Output the [X, Y] coordinate of the center of the cell containing the given text.  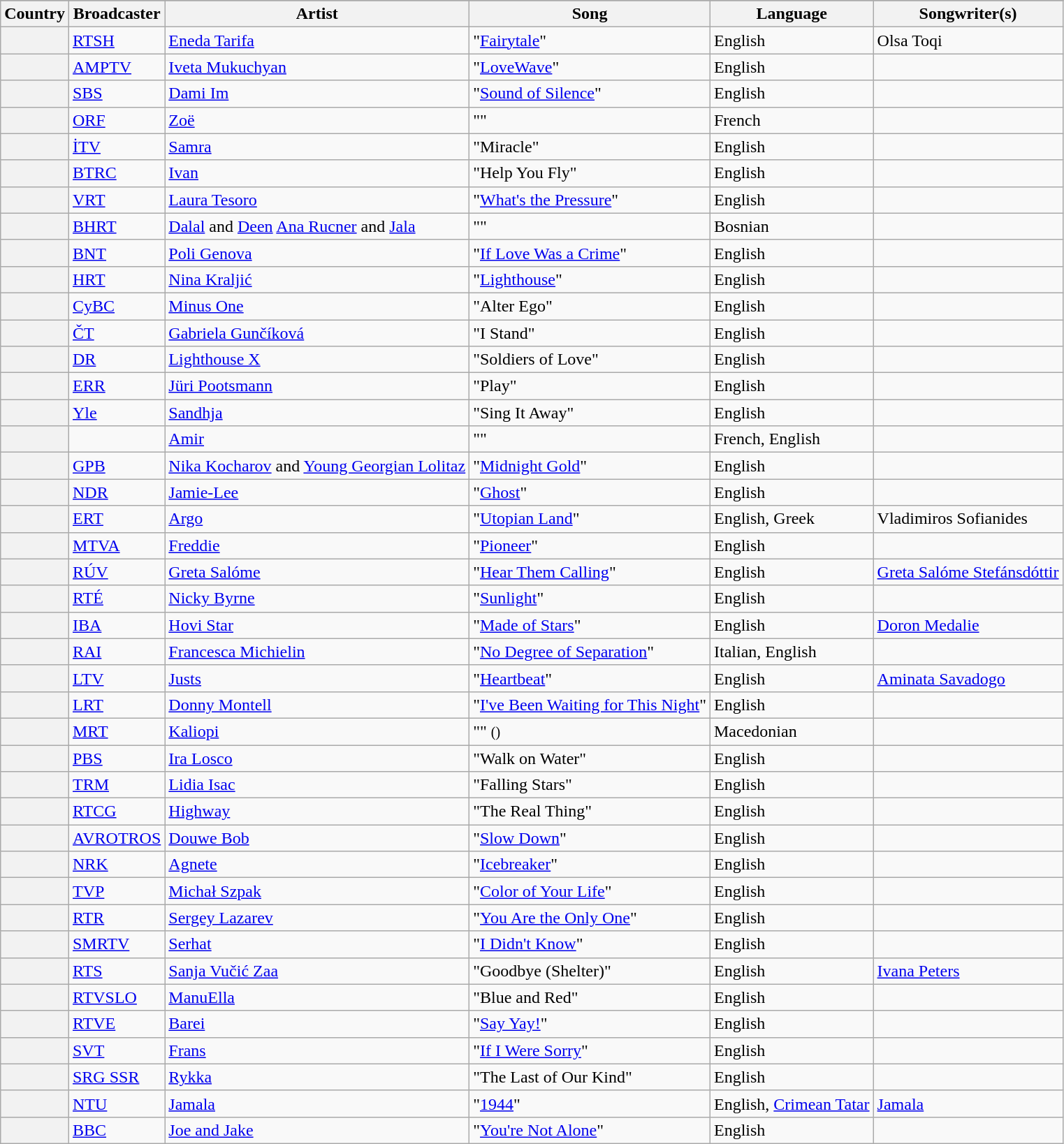
GPB [116, 466]
"Midnight Gold" [590, 466]
Country [35, 14]
Macedonian [792, 731]
Iveta Mukuchyan [317, 67]
"Alter Ego" [590, 306]
Agnete [317, 865]
"Icebreaker" [590, 865]
Bosnian [792, 226]
Broadcaster [116, 14]
Donny Montell [317, 705]
"Falling Stars" [590, 785]
Rykka [317, 1077]
ORF [116, 120]
SRG SSR [116, 1077]
NRK [116, 865]
DR [116, 360]
Joe and Jake [317, 1130]
TRM [116, 785]
Sergey Lazarev [317, 918]
"Miracle" [590, 147]
"The Real Thing" [590, 812]
Poli Genova [317, 253]
French [792, 120]
"Sunlight" [590, 599]
"Sound of Silence" [590, 94]
Ivana Peters [968, 971]
Samra [317, 147]
"Blue and Red" [590, 997]
"Pioneer" [590, 545]
"Goodbye (Shelter)" [590, 971]
SBS [116, 94]
Olsa Toqi [968, 41]
Language [792, 14]
Minus One [317, 306]
Greta Salóme Stefánsdóttir [968, 572]
ERT [116, 519]
RTSH [116, 41]
"No Degree of Separation" [590, 652]
"If I Were Sorry" [590, 1050]
MRT [116, 731]
"Help You Fly" [590, 173]
English, Greek [792, 519]
"If Love Was a Crime" [590, 253]
Laura Tesoro [317, 200]
Kaliopi [317, 731]
Freddie [317, 545]
Zoë [317, 120]
BNT [116, 253]
Songwriter(s) [968, 14]
IBA [116, 625]
NDR [116, 492]
HRT [116, 279]
LTV [116, 678]
PBS [116, 758]
"Sing It Away" [590, 413]
Francesca Michielin [317, 652]
Barei [317, 1024]
Jamie-Lee [317, 492]
Highway [317, 812]
"Walk on Water" [590, 758]
"Play" [590, 386]
Nicky Byrne [317, 599]
"Made of Stars" [590, 625]
Ira Losco [317, 758]
SMRTV [116, 944]
Dami Im [317, 94]
Aminata Savadogo [968, 678]
Michał Szpak [317, 891]
MTVA [116, 545]
CyBC [116, 306]
RTCG [116, 812]
ČT [116, 333]
Song [590, 14]
Dalal and Deen Ana Rucner and Jala [317, 226]
Justs [317, 678]
Argo [317, 519]
Vladimiros Sofianides [968, 519]
"Color of Your Life" [590, 891]
"You're Not Alone" [590, 1130]
"1944" [590, 1103]
RTÉ [116, 599]
Greta Salóme [317, 572]
"You Are the Only One" [590, 918]
"" () [590, 731]
Gabriela Gunčíková [317, 333]
RTVE [116, 1024]
Eneda Tarifa [317, 41]
Douwe Bob [317, 838]
"Soldiers of Love" [590, 360]
English, Crimean Tatar [792, 1103]
Yle [116, 413]
BBC [116, 1130]
Nina Kraljić [317, 279]
BTRC [116, 173]
LRT [116, 705]
ManuElla [317, 997]
Lighthouse X [317, 360]
"Fairytale" [590, 41]
RÚV [116, 572]
RTR [116, 918]
Ivan [317, 173]
Amir [317, 439]
"The Last of Our Kind" [590, 1077]
RTS [116, 971]
SVT [116, 1050]
French, English [792, 439]
Hovi Star [317, 625]
"I Didn't Know" [590, 944]
TVP [116, 891]
"Hear Them Calling" [590, 572]
VRT [116, 200]
NTU [116, 1103]
"I Stand" [590, 333]
AMPTV [116, 67]
Lidia Isac [317, 785]
RAI [116, 652]
"Ghost" [590, 492]
"Say Yay!" [590, 1024]
Sanja Vučić Zaa [317, 971]
"Utopian Land" [590, 519]
Frans [317, 1050]
Serhat [317, 944]
"LoveWave" [590, 67]
Artist [317, 14]
Nika Kocharov and Young Georgian Lolitaz [317, 466]
Italian, English [792, 652]
"Slow Down" [590, 838]
RTVSLO [116, 997]
Doron Medalie [968, 625]
Sandhja [317, 413]
Jüri Pootsmann [317, 386]
BHRT [116, 226]
ERR [116, 386]
AVROTROS [116, 838]
"I've Been Waiting for This Night" [590, 705]
"Heartbeat" [590, 678]
"Lighthouse" [590, 279]
İTV [116, 147]
"What's the Pressure" [590, 200]
